Provide the [x, y] coordinate of the cell's center where the given text is located.  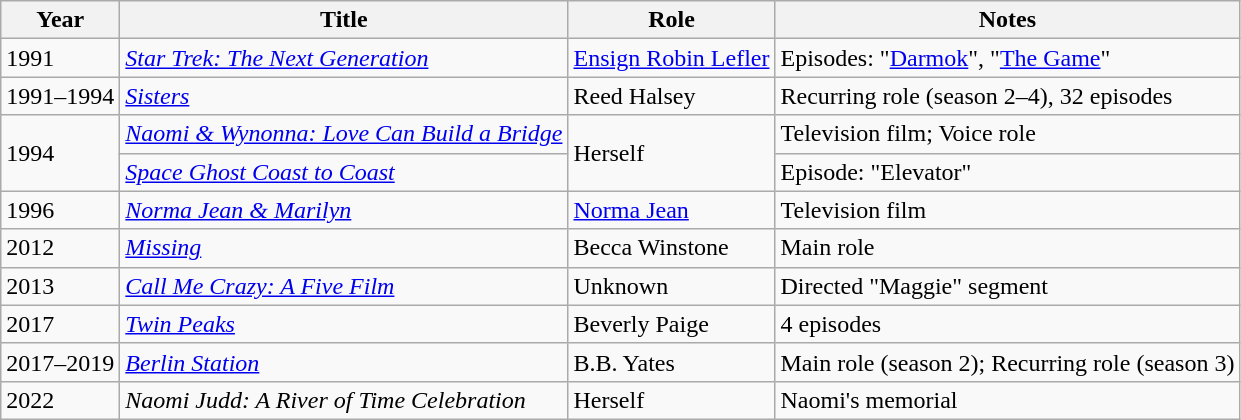
Star Trek: The Next Generation [344, 58]
Sisters [344, 96]
Missing [344, 248]
Year [60, 20]
Unknown [672, 286]
1994 [60, 153]
1991–1994 [60, 96]
Naomi's memorial [1008, 400]
Reed Halsey [672, 96]
Directed "Maggie" segment [1008, 286]
Norma Jean [672, 210]
1991 [60, 58]
Space Ghost Coast to Coast [344, 172]
4 episodes [1008, 324]
Call Me Crazy: A Five Film [344, 286]
Berlin Station [344, 362]
Beverly Paige [672, 324]
Naomi & Wynonna: Love Can Build a Bridge [344, 134]
Episode: "Elevator" [1008, 172]
Television film; Voice role [1008, 134]
Norma Jean & Marilyn [344, 210]
Episodes: "Darmok", "The Game" [1008, 58]
Role [672, 20]
2022 [60, 400]
Ensign Robin Lefler [672, 58]
Recurring role (season 2–4), 32 episodes [1008, 96]
1996 [60, 210]
Main role [1008, 248]
Naomi Judd: A River of Time Celebration [344, 400]
Twin Peaks [344, 324]
Television film [1008, 210]
B.B. Yates [672, 362]
2012 [60, 248]
Title [344, 20]
Becca Winstone [672, 248]
2017 [60, 324]
2017–2019 [60, 362]
Notes [1008, 20]
Main role (season 2); Recurring role (season 3) [1008, 362]
2013 [60, 286]
